Return the [x, y] coordinate for the center point of the cell that contains the specified text.  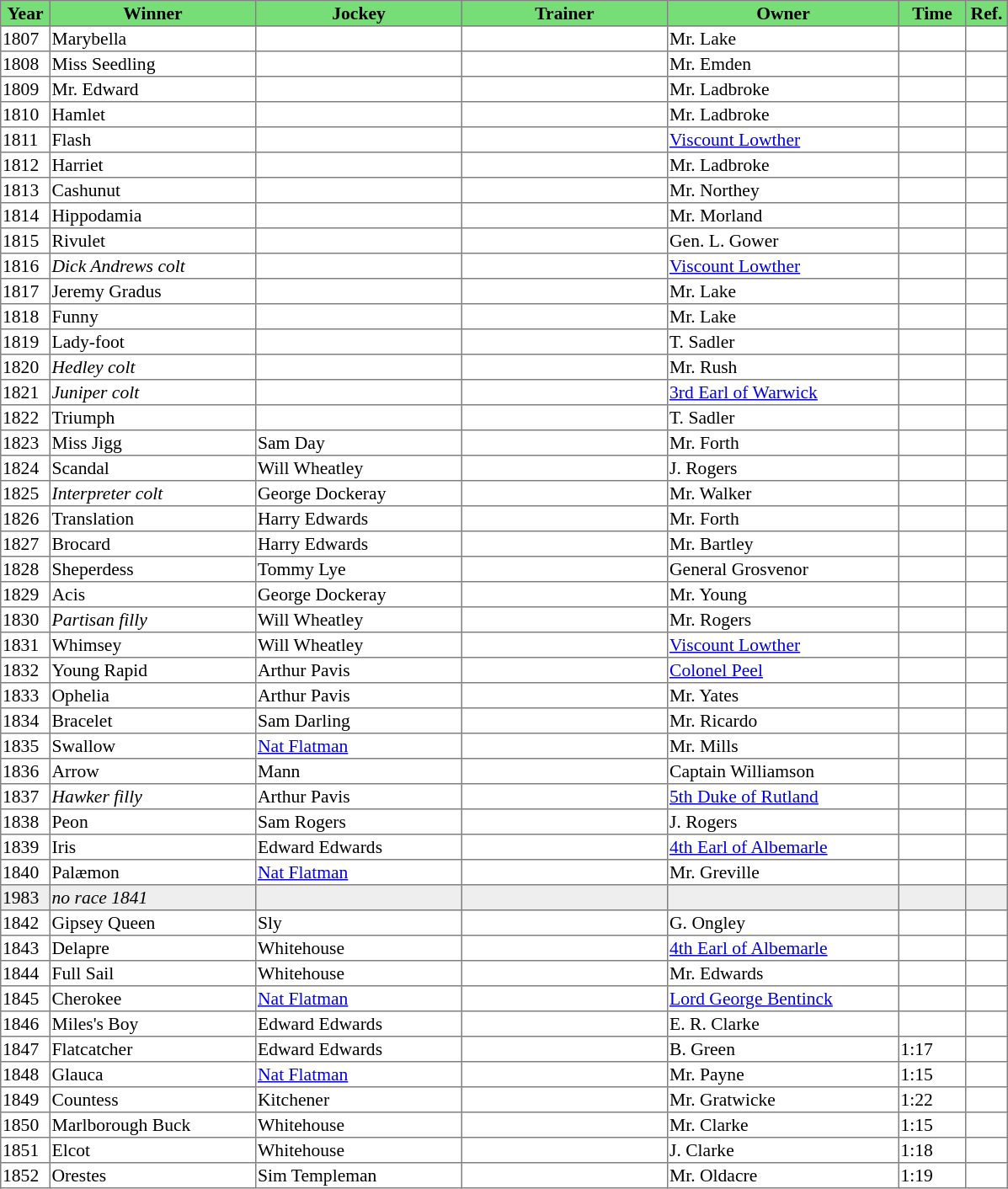
Iris [152, 847]
1828 [25, 569]
Owner [783, 13]
Tommy Lye [359, 569]
1:22 [932, 1100]
Juniper colt [152, 392]
Mr. Yates [783, 696]
Sim Templeman [359, 1176]
Rivulet [152, 241]
1822 [25, 418]
1830 [25, 620]
Countess [152, 1100]
Mr. Northey [783, 190]
1833 [25, 696]
Mr. Rogers [783, 620]
Hippodamia [152, 216]
Mr. Morland [783, 216]
Captain Williamson [783, 771]
Peon [152, 822]
1839 [25, 847]
1835 [25, 746]
Lord George Bentinck [783, 999]
Trainer [564, 13]
1825 [25, 493]
Mr. Young [783, 594]
Translation [152, 519]
1818 [25, 317]
Kitchener [359, 1100]
1836 [25, 771]
Mr. Edward [152, 89]
Arrow [152, 771]
Mr. Ricardo [783, 721]
1846 [25, 1024]
G. Ongley [783, 923]
Sheperdess [152, 569]
Winner [152, 13]
1843 [25, 948]
1811 [25, 140]
Sam Rogers [359, 822]
1820 [25, 367]
Cashunut [152, 190]
Whimsey [152, 645]
Bracelet [152, 721]
Glauca [152, 1074]
1817 [25, 291]
1842 [25, 923]
Interpreter colt [152, 493]
Colonel Peel [783, 670]
Year [25, 13]
1808 [25, 64]
Hedley colt [152, 367]
Mr. Greville [783, 872]
Sam Darling [359, 721]
1810 [25, 115]
Mr. Edwards [783, 973]
Mr. Gratwicke [783, 1100]
Cherokee [152, 999]
1826 [25, 519]
Lady-foot [152, 342]
1831 [25, 645]
B. Green [783, 1049]
1832 [25, 670]
1819 [25, 342]
Gipsey Queen [152, 923]
5th Duke of Rutland [783, 797]
Miss Jigg [152, 443]
Full Sail [152, 973]
1827 [25, 544]
Gen. L. Gower [783, 241]
1852 [25, 1176]
1815 [25, 241]
Young Rapid [152, 670]
Sly [359, 923]
1840 [25, 872]
Jeremy Gradus [152, 291]
Mr. Walker [783, 493]
Mr. Payne [783, 1074]
Time [932, 13]
Funny [152, 317]
Palæmon [152, 872]
Mr. Bartley [783, 544]
Scandal [152, 468]
1:18 [932, 1150]
1848 [25, 1074]
Marlborough Buck [152, 1125]
1809 [25, 89]
Ref. [987, 13]
1847 [25, 1049]
1814 [25, 216]
Mr. Emden [783, 64]
1983 [25, 898]
Jockey [359, 13]
Hamlet [152, 115]
Flash [152, 140]
1816 [25, 266]
Ophelia [152, 696]
1851 [25, 1150]
Hawker filly [152, 797]
General Grosvenor [783, 569]
1807 [25, 39]
E. R. Clarke [783, 1024]
1813 [25, 190]
Mr. Mills [783, 746]
Mr. Oldacre [783, 1176]
Elcot [152, 1150]
1844 [25, 973]
Mr. Rush [783, 367]
1845 [25, 999]
Miss Seedling [152, 64]
1824 [25, 468]
1849 [25, 1100]
Marybella [152, 39]
1812 [25, 165]
Brocard [152, 544]
1:19 [932, 1176]
Flatcatcher [152, 1049]
Triumph [152, 418]
1834 [25, 721]
Miles's Boy [152, 1024]
Partisan filly [152, 620]
Mr. Clarke [783, 1125]
Swallow [152, 746]
1829 [25, 594]
3rd Earl of Warwick [783, 392]
Sam Day [359, 443]
Mann [359, 771]
1821 [25, 392]
Orestes [152, 1176]
Acis [152, 594]
1850 [25, 1125]
1838 [25, 822]
1823 [25, 443]
J. Clarke [783, 1150]
Dick Andrews colt [152, 266]
Delapre [152, 948]
1837 [25, 797]
1:17 [932, 1049]
Harriet [152, 165]
no race 1841 [152, 898]
